From the cell containing the given text, extract its center point as (X, Y) coordinate. 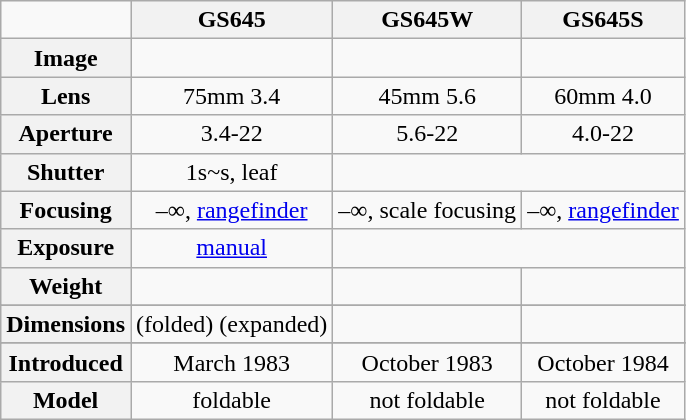
GS645W (428, 20)
Aperture (66, 134)
Exposure (66, 248)
Focusing (66, 210)
October 1983 (428, 362)
March 1983 (231, 362)
60mm 4.0 (604, 96)
1s~s, leaf (231, 172)
Dimensions (66, 324)
Image (66, 58)
5.6-22 (428, 134)
Shutter (66, 172)
75mm 3.4 (231, 96)
Introduced (66, 362)
4.0-22 (604, 134)
foldable (231, 400)
3.4-22 (231, 134)
45mm 5.6 (428, 96)
manual (231, 248)
(folded) (expanded) (231, 324)
GS645S (604, 20)
GS645 (231, 20)
–∞, scale focusing (428, 210)
Model (66, 400)
Weight (66, 286)
October 1984 (604, 362)
Lens (66, 96)
